Provide the (X, Y) coordinate of the cell's center where the given text is located.  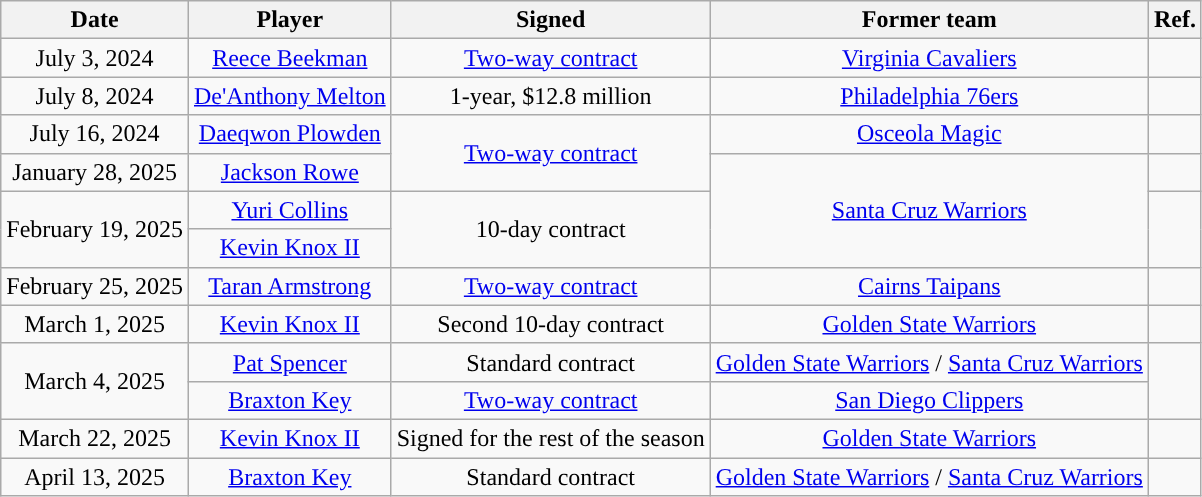
Yuri Collins (290, 210)
Reece Beekman (290, 58)
Signed for the rest of the season (550, 438)
July 16, 2024 (95, 134)
March 1, 2025 (95, 324)
Pat Spencer (290, 362)
Jackson Rowe (290, 172)
Second 10-day contract (550, 324)
10-day contract (550, 229)
Former team (929, 20)
July 8, 2024 (95, 96)
April 13, 2025 (95, 477)
February 25, 2025 (95, 286)
Philadelphia 76ers (929, 96)
Date (95, 20)
Osceola Magic (929, 134)
Santa Cruz Warriors (929, 210)
Virginia Cavaliers (929, 58)
March 22, 2025 (95, 438)
De'Anthony Melton (290, 96)
Ref. (1174, 20)
Signed (550, 20)
1-year, $12.8 million (550, 96)
March 4, 2025 (95, 381)
July 3, 2024 (95, 58)
January 28, 2025 (95, 172)
February 19, 2025 (95, 229)
San Diego Clippers (929, 400)
Cairns Taipans (929, 286)
Player (290, 20)
Daeqwon Plowden (290, 134)
Taran Armstrong (290, 286)
